Capture the cell that displays the provided text and extract its (x, y) central coordinate. 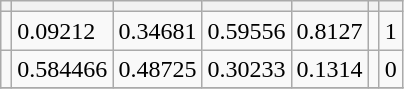
0 (390, 69)
0.584466 (62, 69)
1 (390, 31)
0.8127 (330, 31)
0.34681 (158, 31)
0.59556 (246, 31)
0.30233 (246, 69)
0.1314 (330, 69)
0.09212 (62, 31)
0.48725 (158, 69)
